Determine the [x, y] coordinate at the center of the cell enclosing the given text.  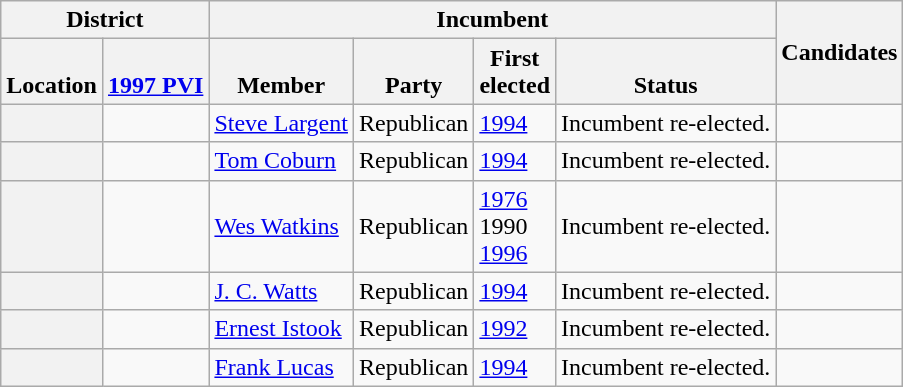
Location [52, 72]
Wes Watkins [282, 226]
Status [666, 72]
Member [282, 72]
1997 PVI [155, 72]
Candidates [840, 52]
19761990 1996 [515, 226]
Ernest Istook [282, 329]
1992 [515, 329]
District [105, 20]
Incumbent [492, 20]
Firstelected [515, 72]
Steve Largent [282, 123]
Frank Lucas [282, 367]
J. C. Watts [282, 291]
Tom Coburn [282, 161]
Party [413, 72]
